From the cell containing the given text, extract its center point as [x, y] coordinate. 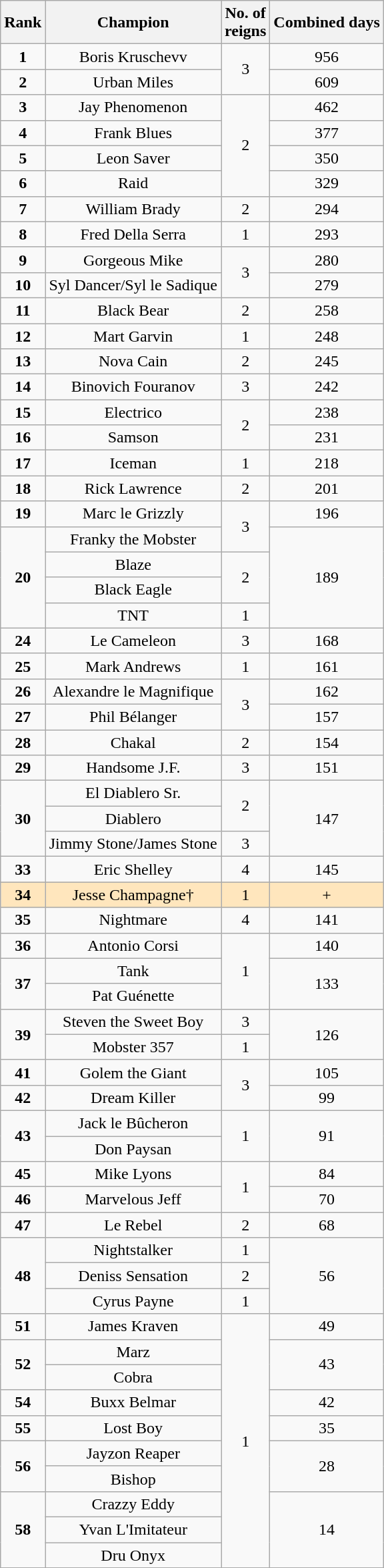
+ [327, 895]
9 [23, 260]
Rank [23, 23]
Jack le Bûcheron [133, 1123]
242 [327, 387]
258 [327, 310]
Frank Blues [133, 133]
Crazzy Eddy [133, 1504]
140 [327, 945]
36 [23, 945]
Iceman [133, 463]
34 [23, 895]
Boris Kruschevv [133, 57]
45 [23, 1174]
238 [327, 412]
70 [327, 1200]
126 [327, 1034]
Steven the Sweet Boy [133, 1022]
Marz [133, 1352]
329 [327, 183]
Nightmare [133, 920]
11 [23, 310]
84 [327, 1174]
248 [327, 336]
350 [327, 158]
47 [23, 1225]
279 [327, 285]
52 [23, 1364]
Antonio Corsi [133, 945]
Eric Shelley [133, 869]
Binovich Fouranov [133, 387]
15 [23, 412]
24 [23, 641]
168 [327, 641]
49 [327, 1326]
Jesse Champagne† [133, 895]
29 [23, 768]
Champion [133, 23]
141 [327, 920]
201 [327, 488]
Nova Cain [133, 362]
294 [327, 209]
162 [327, 691]
Mike Lyons [133, 1174]
Jayzon Reaper [133, 1453]
37 [23, 984]
99 [327, 1098]
58 [23, 1529]
13 [23, 362]
27 [23, 717]
25 [23, 666]
54 [23, 1403]
Urban Miles [133, 82]
Le Rebel [133, 1225]
33 [23, 869]
91 [327, 1136]
48 [23, 1276]
7 [23, 209]
Rick Lawrence [133, 488]
26 [23, 691]
Bishop [133, 1479]
Jimmy Stone/James Stone [133, 844]
Golem the Giant [133, 1072]
No. ofreigns [245, 23]
157 [327, 717]
462 [327, 107]
218 [327, 463]
TNT [133, 615]
51 [23, 1326]
55 [23, 1428]
154 [327, 743]
Samson [133, 438]
609 [327, 82]
151 [327, 768]
377 [327, 133]
Chakal [133, 743]
Blaze [133, 564]
6 [23, 183]
12 [23, 336]
Mobster 357 [133, 1047]
Raid [133, 183]
147 [327, 819]
956 [327, 57]
Franky the Mobster [133, 539]
Yvan L'Imitateur [133, 1529]
Dru Onyx [133, 1555]
105 [327, 1072]
Dream Killer [133, 1098]
20 [23, 577]
Deniss Sensation [133, 1276]
Black Bear [133, 310]
293 [327, 234]
Combined days [327, 23]
Lost Boy [133, 1428]
19 [23, 514]
Gorgeous Mike [133, 260]
Mark Andrews [133, 666]
James Kraven [133, 1326]
Cyrus Payne [133, 1301]
16 [23, 438]
Marc le Grizzly [133, 514]
280 [327, 260]
Marvelous Jeff [133, 1200]
Diablero [133, 819]
189 [327, 577]
30 [23, 819]
Black Eagle [133, 590]
Handsome J.F. [133, 768]
Buxx Belmar [133, 1403]
161 [327, 666]
Pat Guénette [133, 996]
68 [327, 1225]
46 [23, 1200]
17 [23, 463]
William Brady [133, 209]
Tank [133, 971]
5 [23, 158]
145 [327, 869]
196 [327, 514]
Don Paysan [133, 1148]
231 [327, 438]
Mart Garvin [133, 336]
Jay Phenomenon [133, 107]
Nightstalker [133, 1250]
Cobra [133, 1377]
Alexandre le Magnifique [133, 691]
Electrico [133, 412]
133 [327, 984]
245 [327, 362]
El Diablero Sr. [133, 793]
18 [23, 488]
41 [23, 1072]
Le Cameleon [133, 641]
10 [23, 285]
Syl Dancer/Syl le Sadique [133, 285]
Leon Saver [133, 158]
8 [23, 234]
Phil Bélanger [133, 717]
Fred Della Serra [133, 234]
39 [23, 1034]
